Find where the given text appears and provide that cell's center as (X, Y) coordinate. 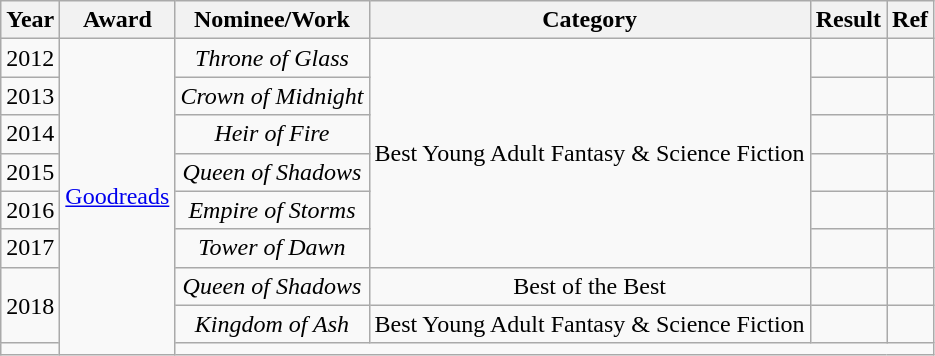
2013 (30, 96)
2012 (30, 58)
Best of the Best (590, 286)
Goodreads (118, 197)
Award (118, 20)
Result (848, 20)
2015 (30, 172)
2016 (30, 210)
Empire of Storms (272, 210)
Nominee/Work (272, 20)
Ref (910, 20)
Crown of Midnight (272, 96)
Heir of Fire (272, 134)
Year (30, 20)
Throne of Glass (272, 58)
2014 (30, 134)
2017 (30, 248)
Kingdom of Ash (272, 324)
Tower of Dawn (272, 248)
Category (590, 20)
2018 (30, 305)
